Return the [x, y] coordinate for the center point of the cell that contains the specified text.  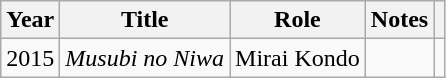
Notes [399, 20]
Musubi no Niwa [145, 58]
Mirai Kondo [298, 58]
Role [298, 20]
2015 [30, 58]
Title [145, 20]
Year [30, 20]
